Search for the cell housing the specified text and yield its (X, Y) center coordinate. 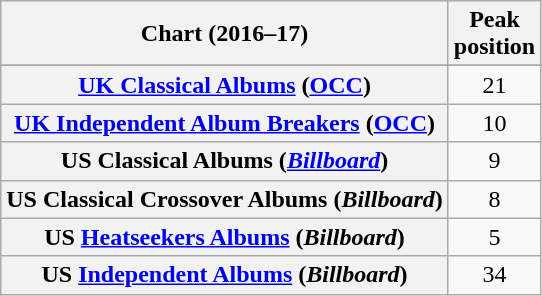
UK Classical Albums (OCC) (225, 85)
10 (494, 123)
34 (494, 275)
Chart (2016–17) (225, 34)
UK Independent Album Breakers (OCC) (225, 123)
US Heatseekers Albums (Billboard) (225, 237)
9 (494, 161)
5 (494, 237)
US Classical Crossover Albums (Billboard) (225, 199)
21 (494, 85)
8 (494, 199)
Peak position (494, 34)
US Independent Albums (Billboard) (225, 275)
US Classical Albums (Billboard) (225, 161)
